Return (x, y) of the center of cell containing provided text 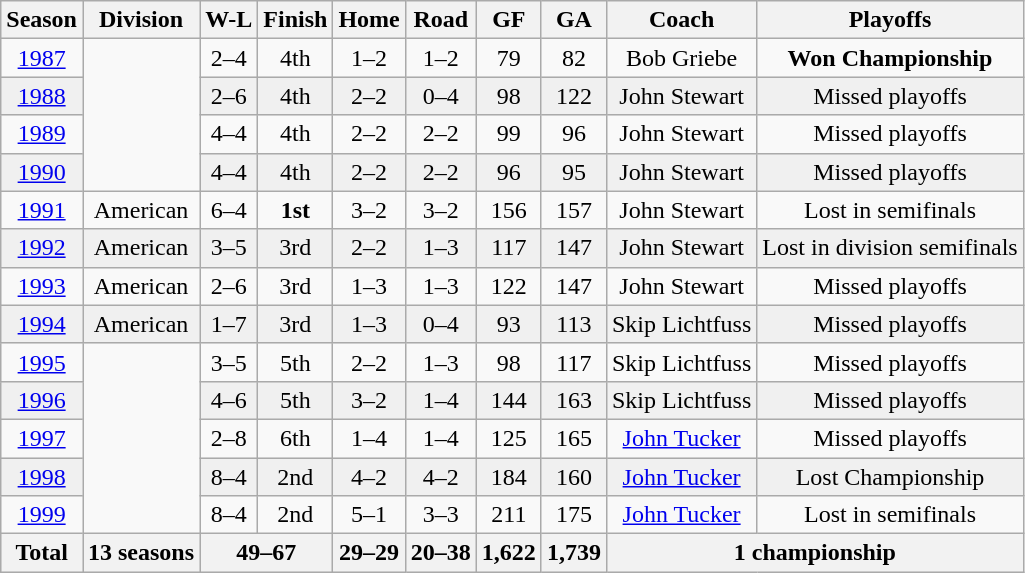
156 (508, 210)
Division (140, 20)
Total (42, 553)
1994 (42, 324)
GA (574, 20)
W-L (229, 20)
1999 (42, 515)
2–4 (229, 58)
93 (508, 324)
Home (369, 20)
Coach (681, 20)
1,739 (574, 553)
1997 (42, 438)
163 (574, 400)
49–67 (266, 553)
Won Championship (890, 58)
95 (574, 172)
2–8 (229, 438)
1–7 (229, 324)
GF (508, 20)
Lost Championship (890, 477)
1 championship (814, 553)
1993 (42, 286)
6th (296, 438)
1st (296, 210)
1987 (42, 58)
5–1 (369, 515)
20–38 (440, 553)
144 (508, 400)
184 (508, 477)
99 (508, 134)
Playoffs (890, 20)
79 (508, 58)
211 (508, 515)
1988 (42, 96)
Lost in division semifinals (890, 248)
82 (574, 58)
4–6 (229, 400)
1996 (42, 400)
175 (574, 515)
29–29 (369, 553)
165 (574, 438)
113 (574, 324)
157 (574, 210)
160 (574, 477)
1992 (42, 248)
125 (508, 438)
Finish (296, 20)
Bob Griebe (681, 58)
1989 (42, 134)
6–4 (229, 210)
13 seasons (140, 553)
1,622 (508, 553)
Season (42, 20)
3–3 (440, 515)
1998 (42, 477)
1991 (42, 210)
1990 (42, 172)
Road (440, 20)
1995 (42, 362)
